Scan for the cell matching the given text and deliver its [X, Y] coordinate at center. 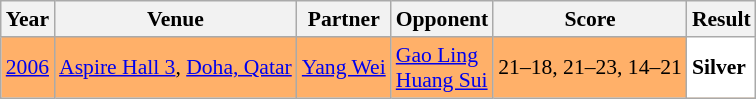
Aspire Hall 3, Doha, Qatar [176, 68]
Silver [722, 68]
Partner [344, 19]
Year [28, 19]
21–18, 21–23, 14–21 [590, 68]
Score [590, 19]
Result [722, 19]
Opponent [442, 19]
Yang Wei [344, 68]
Gao Ling Huang Sui [442, 68]
Venue [176, 19]
2006 [28, 68]
